Search for the cell housing the specified text and yield its [X, Y] center coordinate. 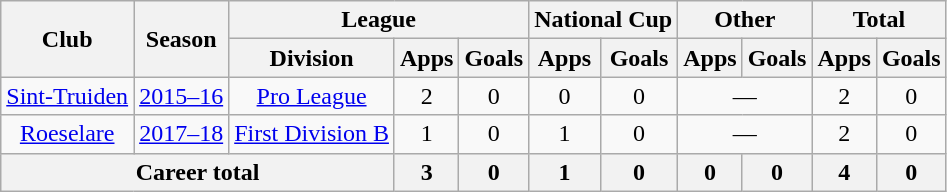
Division [312, 58]
League [379, 20]
Other [745, 20]
Total [879, 20]
National Cup [604, 20]
Sint-Truiden [68, 96]
2017–18 [182, 134]
Club [68, 39]
2015–16 [182, 96]
4 [844, 172]
3 [426, 172]
First Division B [312, 134]
Season [182, 39]
Roeselare [68, 134]
Pro League [312, 96]
Career total [198, 172]
